From the cell containing the given text, extract its center point as (x, y) coordinate. 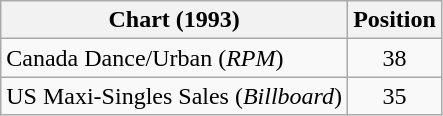
US Maxi-Singles Sales (Billboard) (174, 96)
Position (395, 20)
38 (395, 58)
Chart (1993) (174, 20)
35 (395, 96)
Canada Dance/Urban (RPM) (174, 58)
